Return (x, y) of the center of cell containing provided text 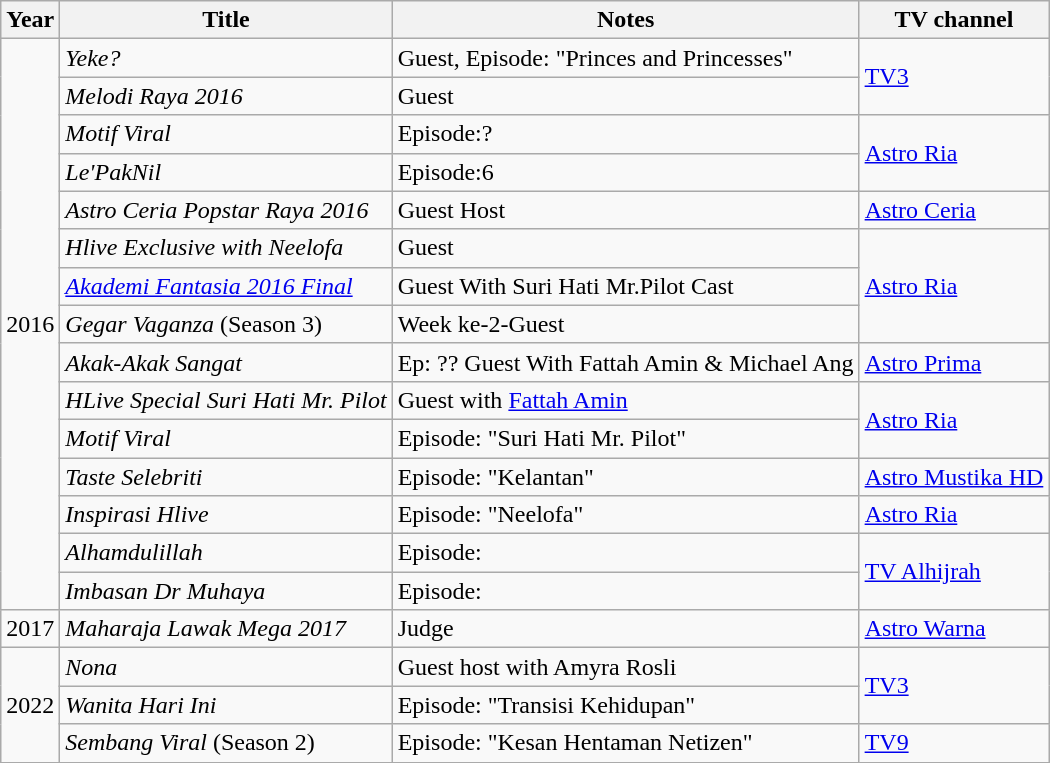
Episode: "Transisi Kehidupan" (626, 705)
Alhamdulillah (226, 553)
Guest with Fattah Amin (626, 400)
Notes (626, 20)
Astro Mustika HD (954, 477)
Episode: "Kelantan" (626, 477)
Guest host with Amyra Rosli (626, 667)
Guest, Episode: "Princes and Princesses" (626, 58)
Guest Host (626, 210)
Akak-Akak Sangat (226, 362)
Ep: ?? Guest With Fattah Amin & Michael Ang (626, 362)
Episode: "Suri Hati Mr. Pilot" (626, 438)
Hlive Exclusive with Neelofa (226, 248)
Guest With Suri Hati Mr.Pilot Cast (626, 286)
Maharaja Lawak Mega 2017 (226, 629)
Nona (226, 667)
HLive Special Suri Hati Mr. Pilot (226, 400)
Judge (626, 629)
Episode: "Kesan Hentaman Netizen" (626, 743)
TV Alhijrah (954, 572)
Le'PakNil (226, 172)
Yeke? (226, 58)
Title (226, 20)
Astro Ceria Popstar Raya 2016 (226, 210)
Astro Warna (954, 629)
Year (30, 20)
Melodi Raya 2016 (226, 96)
Wanita Hari Ini (226, 705)
Episode: "Neelofa" (626, 515)
TV9 (954, 743)
Week ke-2-Guest (626, 324)
Gegar Vaganza (Season 3) (226, 324)
Astro Ceria (954, 210)
Episode:? (626, 134)
Imbasan Dr Muhaya (226, 591)
Sembang Viral (Season 2) (226, 743)
Inspirasi Hlive (226, 515)
2017 (30, 629)
TV channel (954, 20)
Taste Selebriti (226, 477)
Akademi Fantasia 2016 Final (226, 286)
Astro Prima (954, 362)
Episode:6 (626, 172)
2022 (30, 705)
2016 (30, 324)
